Locate the cell with the specified text and output its [x, y] center coordinate. 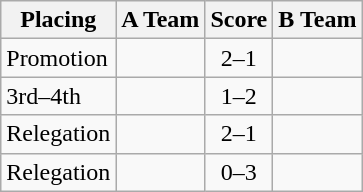
A Team [160, 20]
Score [239, 20]
1–2 [239, 96]
0–3 [239, 172]
3rd–4th [58, 96]
Placing [58, 20]
Promotion [58, 58]
B Team [318, 20]
